Determine the [X, Y] coordinate at the center of the cell enclosing the given text.  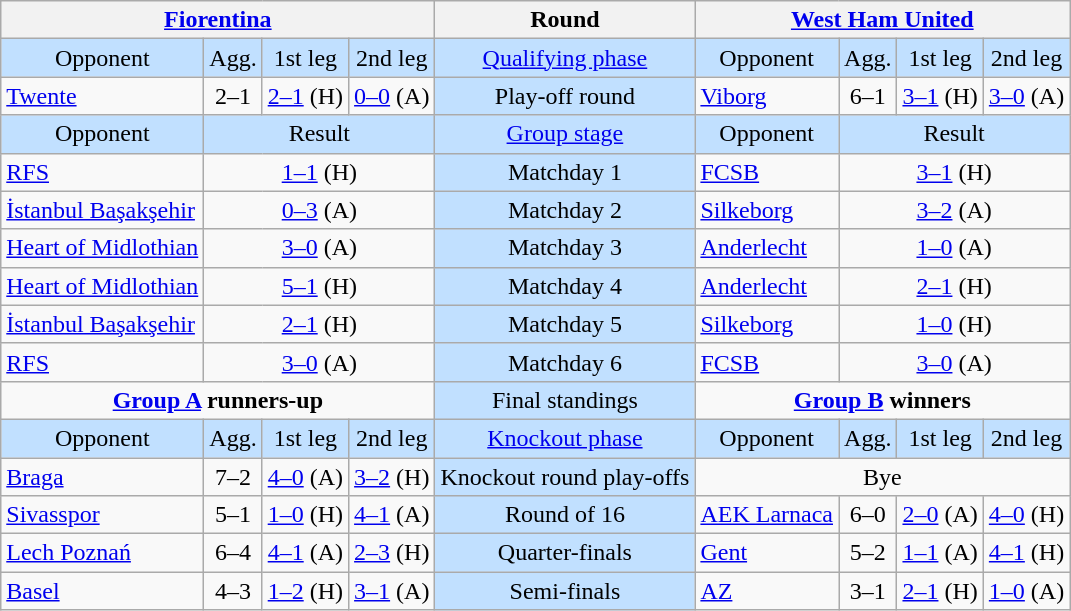
Matchday 1 [565, 172]
2–1 [233, 96]
West Ham United [882, 20]
Semi-finals [565, 591]
Gent [767, 553]
Matchday 5 [565, 324]
0–0 (A) [392, 96]
6–1 [868, 96]
3–1 (A) [392, 591]
5–1 (H) [320, 286]
6–4 [233, 553]
Qualifying phase [565, 58]
1–1 (A) [940, 553]
Bye [882, 477]
4–1 (H) [1026, 553]
Twente [102, 96]
AEK Larnaca [767, 515]
Group A runners-up [218, 400]
Basel [102, 591]
Play-off round [565, 96]
Knockout round play-offs [565, 477]
Viborg [767, 96]
Matchday 3 [565, 248]
5–2 [868, 553]
Braga [102, 477]
Lech Poznań [102, 553]
Knockout phase [565, 438]
1–1 (H) [320, 172]
2–3 (H) [392, 553]
Group B winners [882, 400]
4–0 (H) [1026, 515]
Final standings [565, 400]
0–3 (A) [320, 210]
5–1 [233, 515]
6–0 [868, 515]
AZ [767, 591]
Quarter-finals [565, 553]
7–2 [233, 477]
3–1 [868, 591]
2–0 (A) [940, 515]
Matchday 4 [565, 286]
Matchday 6 [565, 362]
Fiorentina [218, 20]
4–3 [233, 591]
Round [565, 20]
Matchday 2 [565, 210]
3–2 (A) [954, 210]
Sivasspor [102, 515]
Group stage [565, 134]
Round of 16 [565, 515]
1–2 (H) [305, 591]
4–0 (A) [305, 477]
3–2 (H) [392, 477]
